Pinpoint the cell where the given text exists, returning its [X, Y] midpoint coordinate. 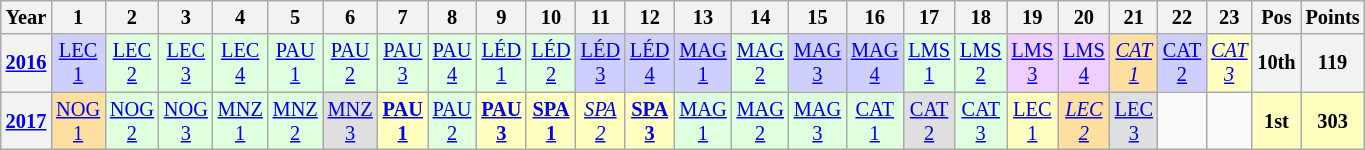
2016 [26, 63]
9 [501, 17]
10th [1276, 63]
MNZ2 [296, 121]
LMS4 [1084, 63]
21 [1134, 17]
SPA2 [600, 121]
14 [760, 17]
17 [929, 17]
Pos [1276, 17]
119 [1333, 63]
MAG4 [874, 63]
4 [240, 17]
10 [550, 17]
SPA1 [550, 121]
2017 [26, 121]
15 [818, 17]
LMS3 [1032, 63]
LEC4 [240, 63]
11 [600, 17]
22 [1182, 17]
LMS2 [981, 63]
8 [452, 17]
NOG3 [186, 121]
LÉD3 [600, 63]
1st [1276, 121]
7 [403, 17]
303 [1333, 121]
20 [1084, 17]
MNZ1 [240, 121]
MNZ3 [350, 121]
1 [78, 17]
SPA3 [650, 121]
16 [874, 17]
3 [186, 17]
LÉD4 [650, 63]
18 [981, 17]
6 [350, 17]
LÉD1 [501, 63]
19 [1032, 17]
NOG1 [78, 121]
13 [702, 17]
12 [650, 17]
Points [1333, 17]
2 [132, 17]
NOG2 [132, 121]
5 [296, 17]
LÉD2 [550, 63]
PAU4 [452, 63]
23 [1229, 17]
Year [26, 17]
LMS1 [929, 63]
